Provide the [X, Y] coordinate of the cell's center where the given text is located.  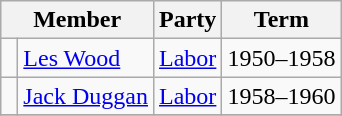
1950–1958 [282, 58]
Member [78, 20]
Les Wood [86, 58]
Term [282, 20]
Jack Duggan [86, 96]
1958–1960 [282, 96]
Party [188, 20]
